From the cell containing the given text, extract its center point as [X, Y] coordinate. 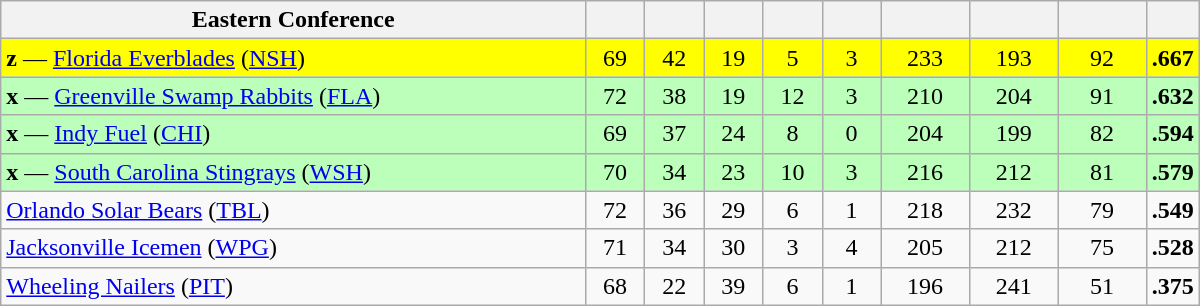
210 [926, 96]
.528 [1172, 248]
.667 [1172, 58]
205 [926, 248]
241 [1014, 286]
196 [926, 286]
36 [674, 210]
x — Indy Fuel (CHI) [294, 134]
x — Greenville Swamp Rabbits (FLA) [294, 96]
92 [1102, 58]
x — South Carolina Stingrays (WSH) [294, 172]
30 [734, 248]
71 [616, 248]
79 [1102, 210]
70 [616, 172]
.549 [1172, 210]
0 [852, 134]
199 [1014, 134]
.375 [1172, 286]
38 [674, 96]
23 [734, 172]
.632 [1172, 96]
Wheeling Nailers (PIT) [294, 286]
39 [734, 286]
91 [1102, 96]
12 [792, 96]
8 [792, 134]
Orlando Solar Bears (TBL) [294, 210]
68 [616, 286]
4 [852, 248]
Eastern Conference [294, 20]
75 [1102, 248]
51 [1102, 286]
193 [1014, 58]
82 [1102, 134]
10 [792, 172]
37 [674, 134]
5 [792, 58]
.579 [1172, 172]
24 [734, 134]
218 [926, 210]
22 [674, 286]
233 [926, 58]
232 [1014, 210]
216 [926, 172]
.594 [1172, 134]
42 [674, 58]
29 [734, 210]
z — Florida Everblades (NSH) [294, 58]
Jacksonville Icemen (WPG) [294, 248]
81 [1102, 172]
